Detect which cell encompasses the target text, then output its (X, Y) center coordinate. 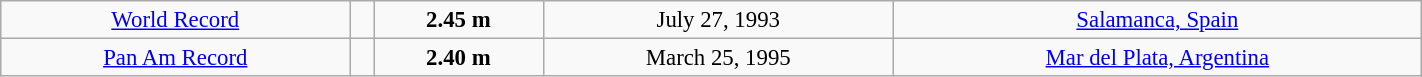
Pan Am Record (176, 58)
2.40 m (458, 58)
March 25, 1995 (718, 58)
Mar del Plata, Argentina (1157, 58)
July 27, 1993 (718, 20)
Salamanca, Spain (1157, 20)
2.45 m (458, 20)
World Record (176, 20)
